Identify which cell holds the provided text, then report its [x, y] central coordinate. 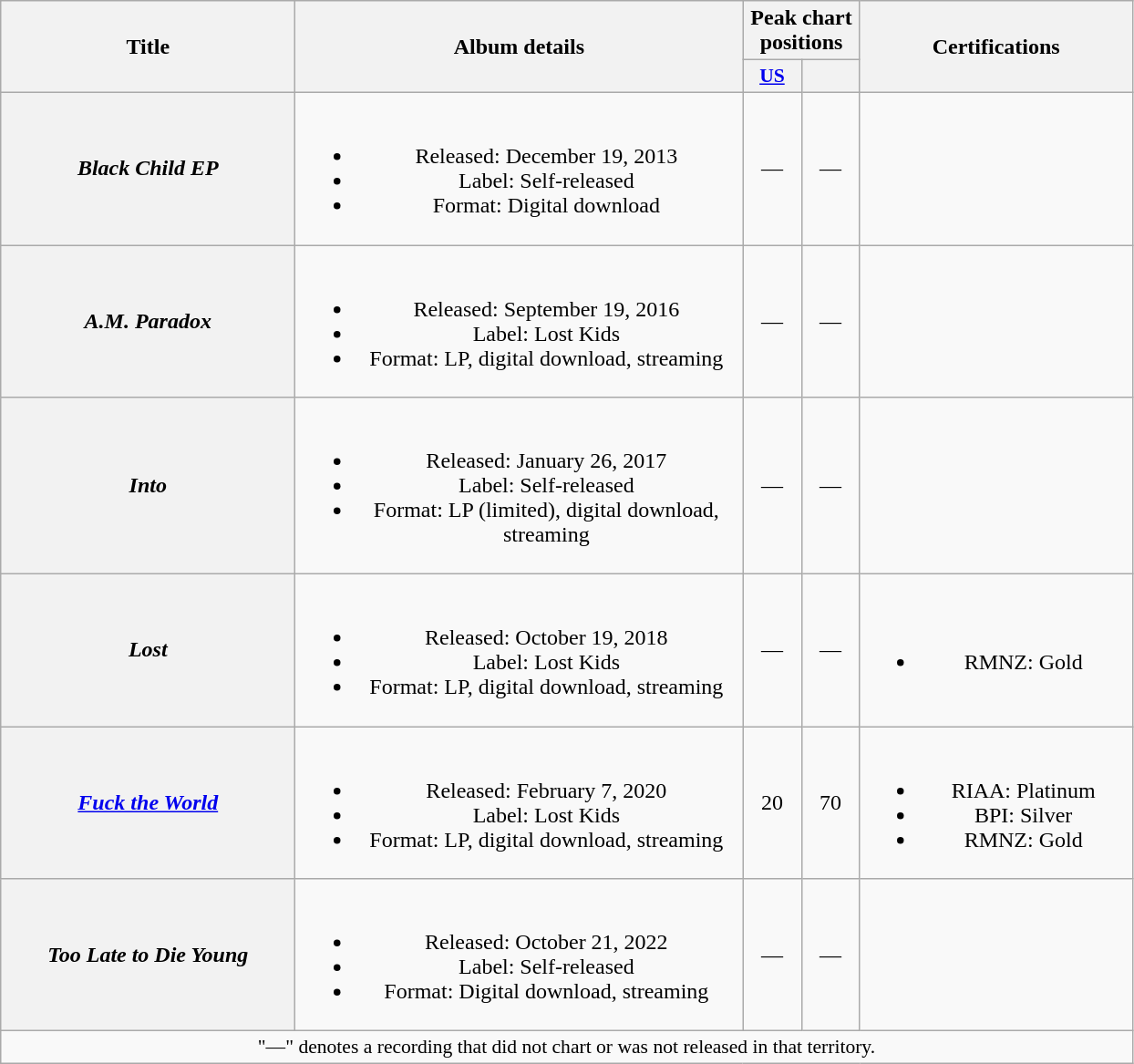
Fuck the World [148, 802]
Black Child EP [148, 168]
Released: December 19, 2013Label: Self-releasedFormat: Digital download [520, 168]
Released: September 19, 2016Label: Lost KidsFormat: LP, digital download, streaming [520, 321]
Title [148, 47]
RIAA: PlatinumBPI: SilverRMNZ: Gold [995, 802]
Released: October 21, 2022Label: Self-releasedFormat: Digital download, streaming [520, 956]
US [772, 77]
Too Late to Die Young [148, 956]
Released: October 19, 2018Label: Lost KidsFormat: LP, digital download, streaming [520, 651]
"—" denotes a recording that did not chart or was not released in that territory. [567, 1048]
Lost [148, 651]
Peak chart positions [801, 31]
Certifications [995, 47]
RMNZ: Gold [995, 651]
A.M. Paradox [148, 321]
20 [772, 802]
Album details [520, 47]
Released: February 7, 2020Label: Lost KidsFormat: LP, digital download, streaming [520, 802]
Into [148, 486]
70 [830, 802]
Released: January 26, 2017Label: Self-releasedFormat: LP (limited), digital download, streaming [520, 486]
